Capture the cell that displays the provided text and extract its (X, Y) central coordinate. 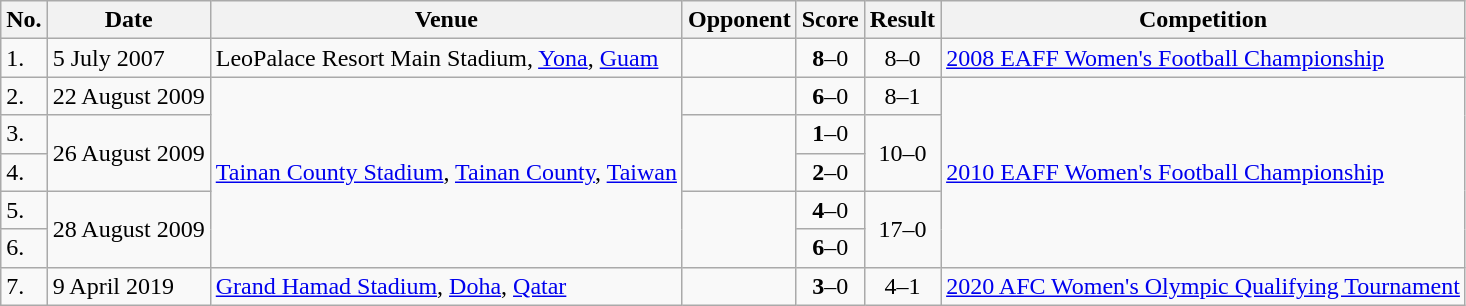
LeoPalace Resort Main Stadium, Yona, Guam (446, 58)
5. (24, 210)
5 July 2007 (128, 58)
4. (24, 172)
8–1 (902, 96)
3–0 (830, 286)
28 August 2009 (128, 229)
17–0 (902, 229)
10–0 (902, 153)
7. (24, 286)
4–0 (830, 210)
Tainan County Stadium, Tainan County, Taiwan (446, 172)
Date (128, 20)
Grand Hamad Stadium, Doha, Qatar (446, 286)
1. (24, 58)
9 April 2019 (128, 286)
26 August 2009 (128, 153)
3. (24, 134)
6. (24, 248)
Competition (1204, 20)
Result (902, 20)
Venue (446, 20)
2010 EAFF Women's Football Championship (1204, 172)
22 August 2009 (128, 96)
2. (24, 96)
No. (24, 20)
1–0 (830, 134)
Score (830, 20)
Opponent (739, 20)
2020 AFC Women's Olympic Qualifying Tournament (1204, 286)
2008 EAFF Women's Football Championship (1204, 58)
4–1 (902, 286)
2–0 (830, 172)
